Provide the (x, y) coordinate of the cell's center where the given text is located.  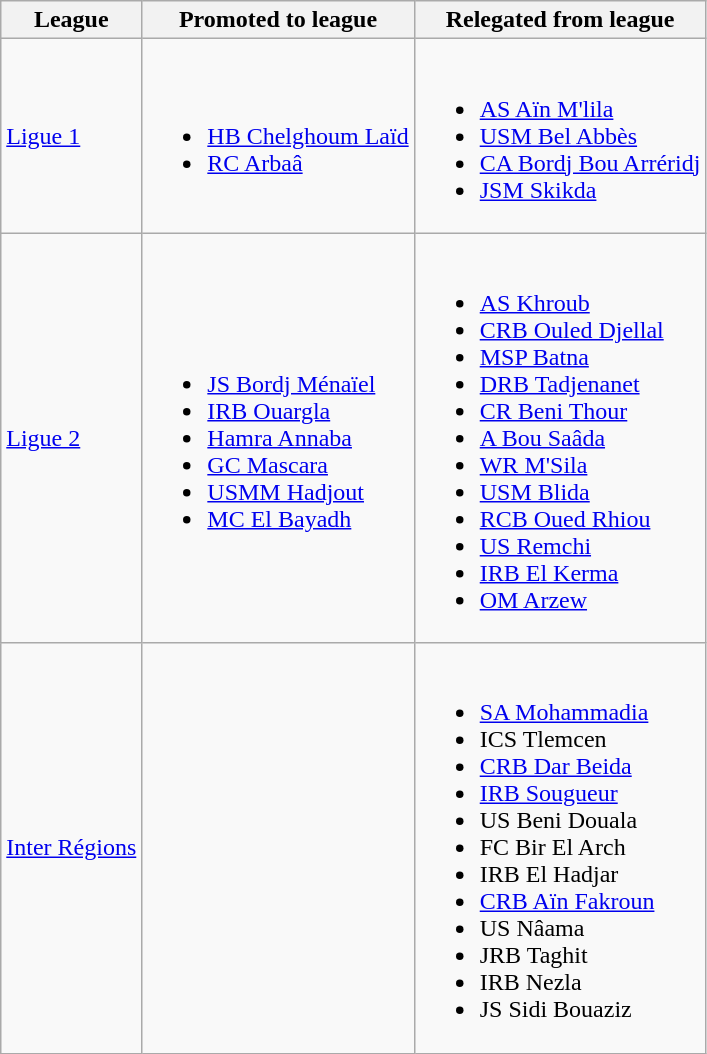
League (72, 20)
Promoted to league (278, 20)
Ligue 1 (72, 136)
SA MohammadiaICS TlemcenCRB Dar BeidaIRB SougueurUS Beni DoualaFC Bir El ArchIRB El HadjarCRB Aïn FakrounUS NâamaJRB TaghitIRB NezlaJS Sidi Bouaziz (560, 848)
Ligue 2 (72, 438)
Relegated from league (560, 20)
AS KhroubCRB Ouled DjellalMSP BatnaDRB TadjenanetCR Beni ThourA Bou SaâdaWR M'SilaUSM BlidaRCB Oued RhiouUS RemchiIRB El KermaOM Arzew (560, 438)
JS Bordj MénaïelIRB OuarglaHamra AnnabaGC MascaraUSMM HadjoutMC El Bayadh (278, 438)
AS Aïn M'lilaUSM Bel AbbèsCA Bordj Bou ArréridjJSM Skikda (560, 136)
HB Chelghoum LaïdRC Arbaâ (278, 136)
Inter Régions (72, 848)
